From the cell containing the given text, extract its center point as [X, Y] coordinate. 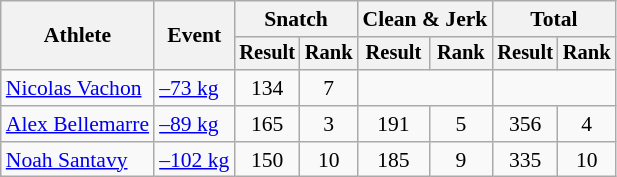
165 [267, 124]
–73 kg [194, 88]
356 [525, 124]
3 [329, 124]
Event [194, 36]
7 [329, 88]
134 [267, 88]
4 [587, 124]
–89 kg [194, 124]
191 [394, 124]
Nicolas Vachon [78, 88]
5 [460, 124]
Total [554, 19]
Alex Bellemarre [78, 124]
Athlete [78, 36]
Snatch [296, 19]
Clean & Jerk [426, 19]
